Return the [x, y] coordinate for the center point of the cell that contains the specified text.  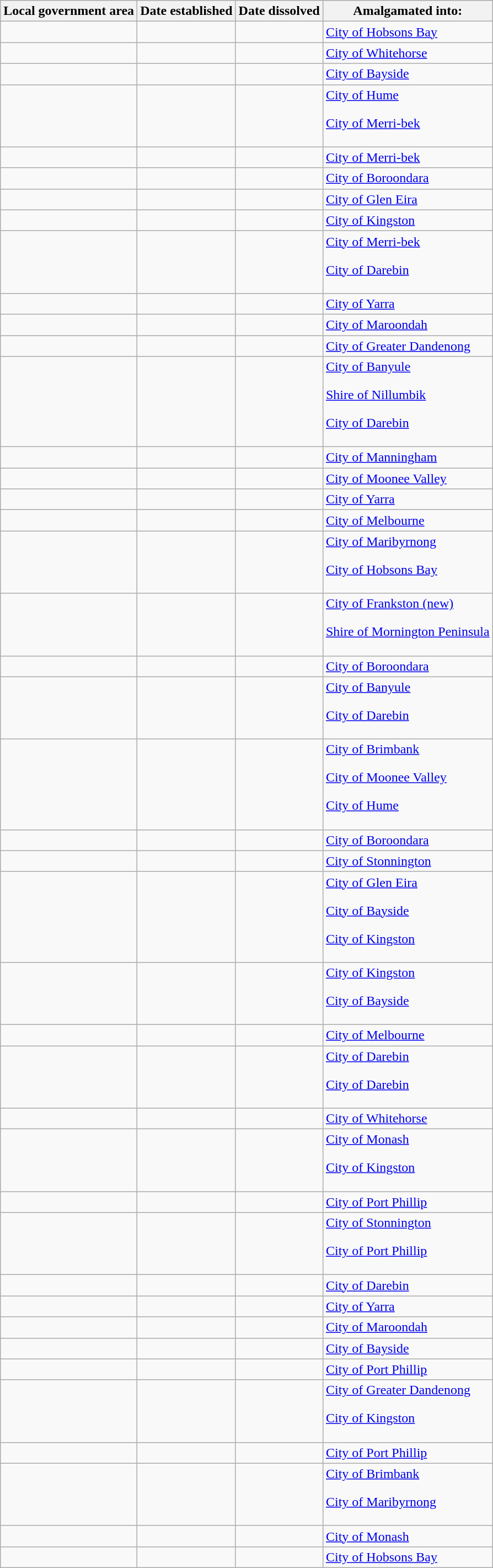
City of Darebin [408, 1285]
City of Merri-bekCity of Darebin [408, 262]
City of Greater Dandenong [408, 346]
City of KingstonCity of Bayside [408, 993]
City of Merri-bek [408, 157]
City of Monash [408, 1536]
City of BrimbankCity of Moonee ValleyCity of Hume [408, 784]
City of HumeCity of Merri-bek [408, 116]
City of MaribyrnongCity of Hobsons Bay [408, 562]
City of BrimbankCity of Maribyrnong [408, 1495]
City of Kingston [408, 220]
City of Stonnington [408, 861]
City of DarebinCity of Darebin [408, 1076]
City of Frankston (new)Shire of Mornington Peninsula [408, 625]
City of MonashCity of Kingston [408, 1160]
Amalgamated into: [408, 11]
Date established [186, 11]
City of Glen EiraCity of BaysideCity of Kingston [408, 917]
Local government area [69, 11]
City of BanyuleShire of NillumbikCity of Darebin [408, 402]
City of Moonee Valley [408, 479]
City of Glen Eira [408, 199]
Date dissolved [279, 11]
City of Manningham [408, 458]
City of StonningtonCity of Port Phillip [408, 1244]
City of BanyuleCity of Darebin [408, 708]
City of Greater DandenongCity of Kingston [408, 1411]
